Locate the cell with the specified text and output its (X, Y) center coordinate. 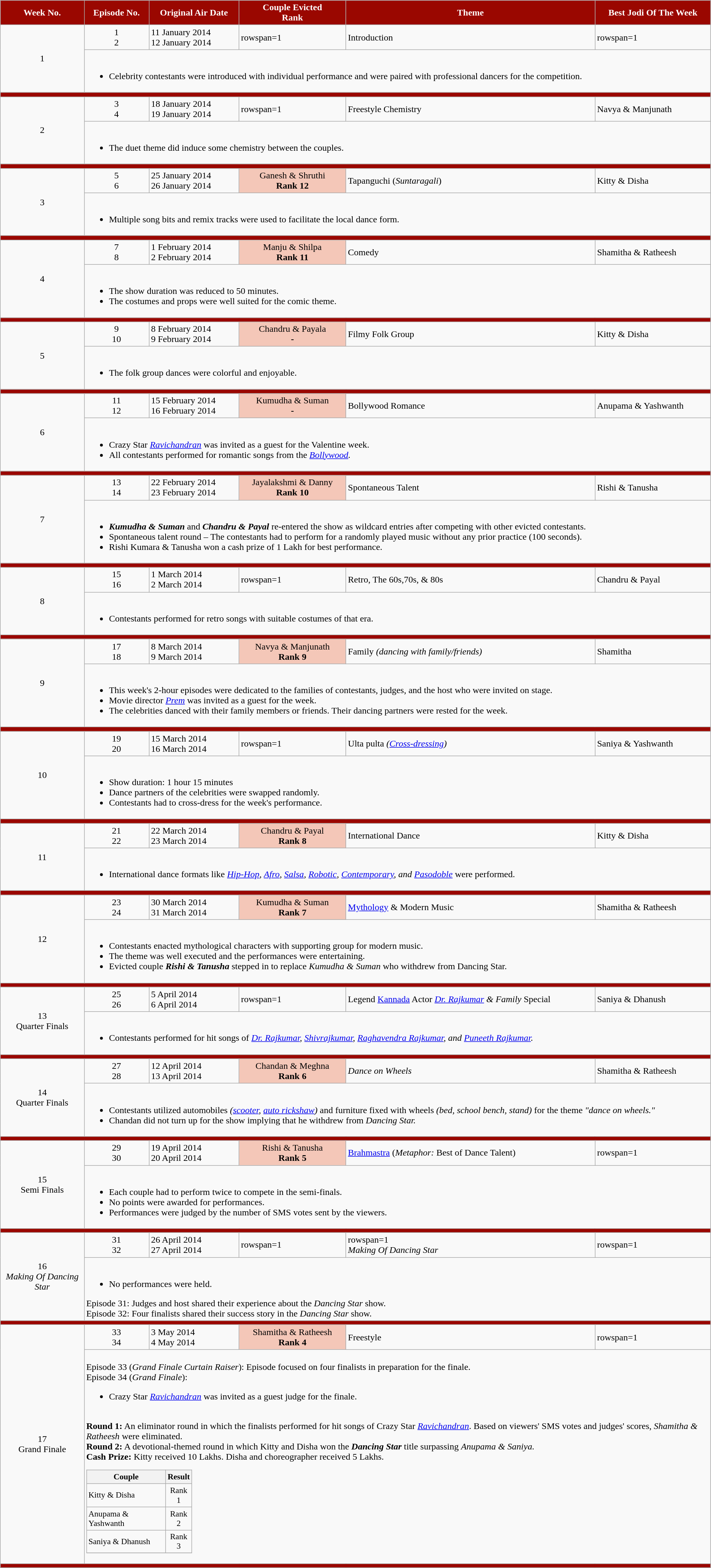
2930 (117, 1153)
2728 (117, 1071)
International Dance (470, 836)
15 March 2014 16 March 2014 (194, 743)
34 (117, 109)
Family (dancing with family/friends) (470, 651)
2 (42, 130)
78 (117, 252)
10 (42, 775)
12 April 2014 13 April 2014 (194, 1071)
Navya & Manjunath Rank 9 (292, 651)
Rank 1 (179, 1495)
15 February 2014 16 February 2014 (194, 406)
Chandru & Payal Rank 8 (292, 836)
2526 (117, 999)
910 (117, 334)
rowspan=1 Making Of Dancing Star (470, 1245)
Episode No. (117, 13)
Contestants performed for hit songs of Dr. Rajkumar, Shivrajkumar, Raghavendra Rajkumar, and Puneeth Rajkumar. (397, 1033)
8 February 2014 9 February 2014 (194, 334)
Navya & Manjunath (653, 109)
Shamitha (653, 651)
2324 (117, 907)
Saniya & Yashwanth (653, 743)
1 (42, 59)
Result (179, 1477)
6 (42, 433)
Brahmastra (Metaphor: Best of Dance Talent) (470, 1153)
Legend Kannada Actor Dr. Rajkumar & Family Special (470, 999)
International dance formats like Hip-Hop, Afro, Salsa, Robotic, Contemporary, and Pasodoble were performed. (397, 870)
Theme (470, 13)
7 (42, 519)
The show duration was reduced to 50 minutes.The costumes and props were well suited for the comic theme. (397, 291)
Chandan & Meghna Rank 6 (292, 1071)
Kumudha & Suman - (292, 406)
30 March 2014 31 March 2014 (194, 907)
Best Jodi Of The Week (653, 13)
Multiple song bits and remix tracks were used to facilitate the local dance form. (397, 214)
8 March 2014 9 March 2014 (194, 651)
3 May 2014 4 May 2014 (194, 1337)
4 (42, 279)
Manju & Shilpa Rank 11 (292, 252)
Celebrity contestants were introduced with individual performance and were paired with professional dancers for the competition. (397, 71)
5 (42, 356)
1 2 (117, 37)
Chandru & Payala - (292, 334)
18 January 2014 19 January 2014 (194, 109)
14 Quarter Finals (42, 1098)
Jayalakshmi & Danny Rank 10 (292, 488)
1920 (117, 743)
56 (117, 180)
17 Grand Finale (42, 1445)
Mythology & Modern Music (470, 907)
Retro, The 60s,70s, & 80s (470, 579)
2122 (117, 836)
1718 (117, 651)
Ganesh & Shruthi Rank 12 (292, 180)
The folk group dances were colorful and enjoyable. (397, 368)
11 (42, 857)
19 April 2014 20 April 2014 (194, 1153)
Dance on Wheels (470, 1071)
Chandru & Payal (653, 579)
22 March 2014 23 March 2014 (194, 836)
13 Quarter Finals (42, 1021)
Freestyle Chemistry (470, 109)
1112 (117, 406)
Freestyle (470, 1337)
9 (42, 683)
16 Making Of Dancing Star (42, 1277)
11 January 2014 12 January 2014 (194, 37)
Tapanguchi (Suntaragali) (470, 180)
25 January 2014 26 January 2014 (194, 180)
Spontaneous Talent (470, 488)
Filmy Folk Group (470, 334)
Original Air Date (194, 13)
Shamitha & Ratheesh Rank 4 (292, 1337)
Ulta pulta (Cross-dressing) (470, 743)
Show duration: 1 hour 15 minutesDance partners of the celebrities were swapped randomly.Contestants had to cross-dress for the week's performance. (397, 788)
22 February 2014 23 February 2014 (194, 488)
26 April 2014 27 April 2014 (194, 1245)
Rank 2 (179, 1518)
Couple Evicted Rank (292, 13)
Couple (126, 1477)
Rishi & Tanusha (653, 488)
Contestants performed for retro songs with suitable costumes of that era. (397, 614)
12 (42, 939)
Rank 3 (179, 1541)
Crazy Star Ravichandran was invited as a guest for the Valentine week.All contestants performed for romantic songs from the Bollywood. (397, 445)
3132 (117, 1245)
Bollywood Romance (470, 406)
Kumudha & Suman Rank 7 (292, 907)
1516 (117, 579)
Comedy (470, 252)
5 April 2014 6 April 2014 (194, 999)
3 (42, 202)
1314 (117, 488)
15 Semi Finals (42, 1184)
Introduction (470, 37)
8 (42, 601)
Rishi & Tanusha Rank 5 (292, 1153)
The duet theme did induce some chemistry between the couples. (397, 142)
1 March 2014 2 March 2014 (194, 579)
Week No. (42, 13)
1 February 2014 2 February 2014 (194, 252)
3334 (117, 1337)
